For the text-containing cell, return its midpoint in [X, Y] coordinate format. 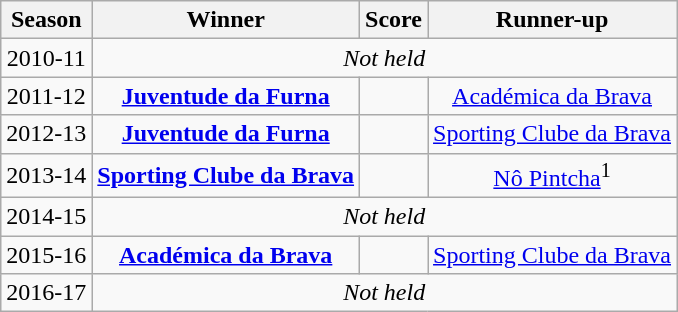
2014-15 [46, 217]
2013-14 [46, 176]
Nô Pintcha1 [552, 176]
2012-13 [46, 134]
2016-17 [46, 293]
2015-16 [46, 255]
2011-12 [46, 96]
Season [46, 20]
Score [394, 20]
2010-11 [46, 58]
Runner-up [552, 20]
Winner [226, 20]
